From the cell containing the given text, extract its center point as (x, y) coordinate. 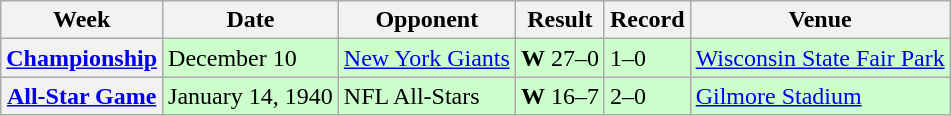
Wisconsin State Fair Park (820, 58)
Week (82, 20)
All-Star Game (82, 96)
January 14, 1940 (251, 96)
1–0 (647, 58)
2–0 (647, 96)
Championship (82, 58)
W 16–7 (560, 96)
December 10 (251, 58)
New York Giants (426, 58)
Date (251, 20)
Opponent (426, 20)
Gilmore Stadium (820, 96)
NFL All-Stars (426, 96)
W 27–0 (560, 58)
Venue (820, 20)
Record (647, 20)
Result (560, 20)
